Return the [X, Y] coordinate for the center point of the cell that contains the specified text.  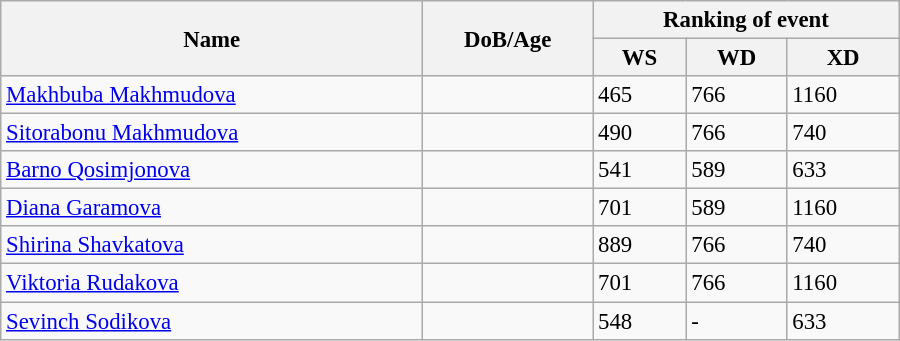
DoB/Age [508, 38]
XD [843, 58]
Barno Qosimjonova [212, 170]
541 [640, 170]
Viktoria Rudakova [212, 283]
Ranking of event [746, 20]
WS [640, 58]
Sitorabonu Makhmudova [212, 133]
465 [640, 95]
Shirina Shavkatova [212, 245]
Diana Garamova [212, 208]
WD [736, 58]
Name [212, 38]
490 [640, 133]
- [736, 321]
889 [640, 245]
Sevinch Sodikova [212, 321]
Makhbuba Makhmudova [212, 95]
548 [640, 321]
